Return the (X, Y) coordinate for the center point of the cell that contains the specified text.  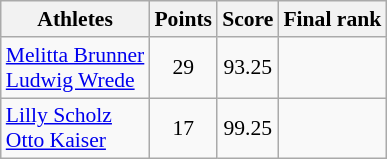
Points (183, 19)
Final rank (332, 19)
Lilly ScholzOtto Kaiser (76, 128)
Melitta BrunnerLudwig Wrede (76, 68)
17 (183, 128)
99.25 (248, 128)
29 (183, 68)
93.25 (248, 68)
Score (248, 19)
Athletes (76, 19)
